Determine the [X, Y] coordinate at the center of the cell enclosing the given text.  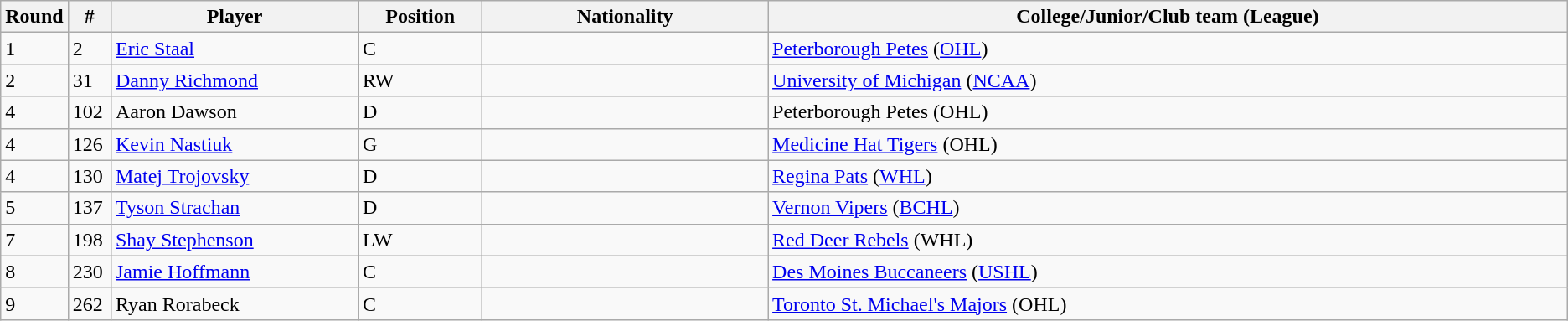
Tyson Strachan [235, 208]
Vernon Vipers (BCHL) [1168, 208]
University of Michigan (NCAA) [1168, 80]
Player [235, 17]
Matej Trojovsky [235, 176]
102 [89, 112]
Nationality [625, 17]
137 [89, 208]
Kevin Nastiuk [235, 144]
126 [89, 144]
Ryan Rorabeck [235, 303]
230 [89, 272]
262 [89, 303]
31 [89, 80]
Jamie Hoffmann [235, 272]
7 [34, 240]
Aaron Dawson [235, 112]
Round [34, 17]
# [89, 17]
Danny Richmond [235, 80]
198 [89, 240]
5 [34, 208]
Medicine Hat Tigers (OHL) [1168, 144]
LW [420, 240]
9 [34, 303]
Position [420, 17]
Shay Stephenson [235, 240]
Des Moines Buccaneers (USHL) [1168, 272]
8 [34, 272]
Red Deer Rebels (WHL) [1168, 240]
Toronto St. Michael's Majors (OHL) [1168, 303]
RW [420, 80]
130 [89, 176]
1 [34, 49]
G [420, 144]
College/Junior/Club team (League) [1168, 17]
Regina Pats (WHL) [1168, 176]
Eric Staal [235, 49]
